Identify which cell holds the provided text, then report its (x, y) central coordinate. 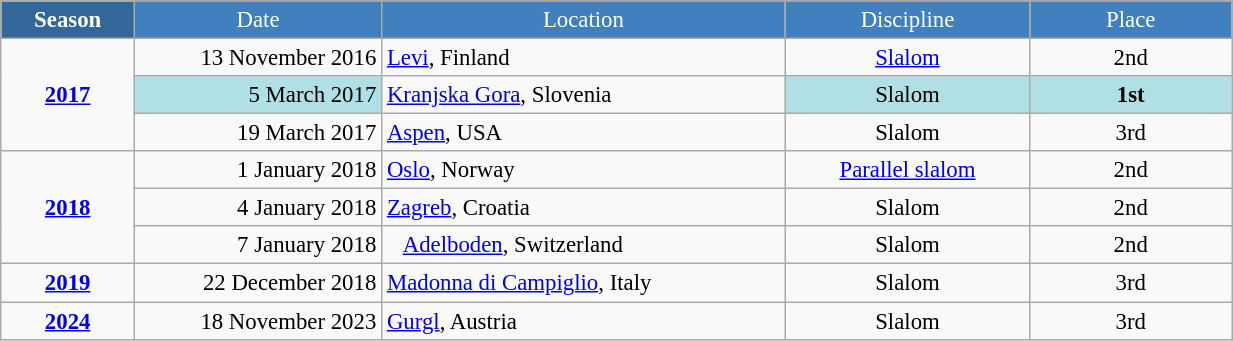
7 January 2018 (258, 245)
5 March 2017 (258, 95)
1st (1131, 95)
19 March 2017 (258, 133)
4 January 2018 (258, 208)
2018 (68, 208)
Zagreb, Croatia (584, 208)
Kranjska Gora, Slovenia (584, 95)
2017 (68, 96)
Parallel slalom (908, 170)
2024 (68, 321)
Season (68, 20)
Oslo, Norway (584, 170)
Madonna di Campiglio, Italy (584, 283)
Discipline (908, 20)
1 January 2018 (258, 170)
2019 (68, 283)
18 November 2023 (258, 321)
Aspen, USA (584, 133)
Levi, Finland (584, 58)
Place (1131, 20)
13 November 2016 (258, 58)
Date (258, 20)
Adelboden, Switzerland (584, 245)
Location (584, 20)
22 December 2018 (258, 283)
Gurgl, Austria (584, 321)
